Output the (x, y) coordinate of the center of the cell containing the given text.  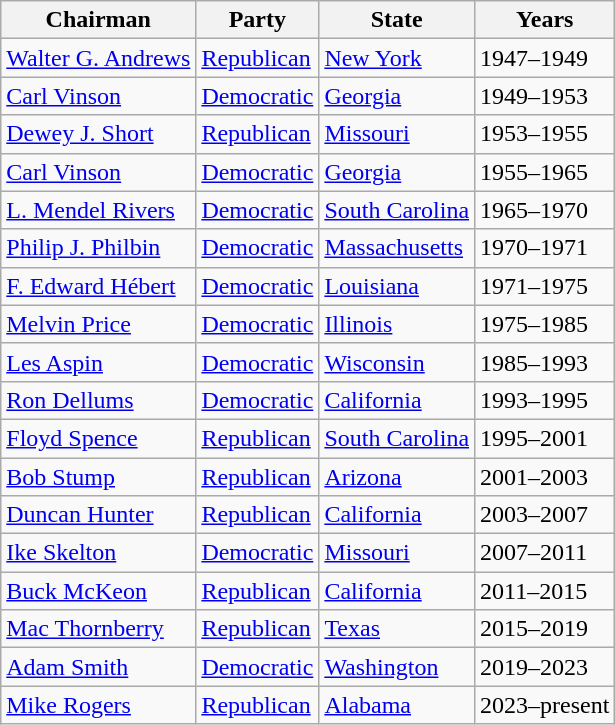
New York (397, 58)
Chairman (98, 20)
1947–1949 (545, 58)
2001–2003 (545, 477)
Dewey J. Short (98, 134)
Alabama (397, 705)
1975–1985 (545, 324)
Adam Smith (98, 667)
Les Aspin (98, 362)
L. Mendel Rivers (98, 210)
2003–2007 (545, 515)
F. Edward Hébert (98, 286)
Ike Skelton (98, 553)
1993–1995 (545, 400)
Floyd Spence (98, 438)
Massachusetts (397, 248)
Walter G. Andrews (98, 58)
1953–1955 (545, 134)
Arizona (397, 477)
Party (258, 20)
Bob Stump (98, 477)
1949–1953 (545, 96)
Washington (397, 667)
1955–1965 (545, 172)
2011–2015 (545, 591)
State (397, 20)
Years (545, 20)
Buck McKeon (98, 591)
1971–1975 (545, 286)
2007–2011 (545, 553)
2023–present (545, 705)
2015–2019 (545, 629)
Duncan Hunter (98, 515)
Mac Thornberry (98, 629)
Wisconsin (397, 362)
Louisiana (397, 286)
Mike Rogers (98, 705)
Melvin Price (98, 324)
Texas (397, 629)
1965–1970 (545, 210)
Ron Dellums (98, 400)
Philip J. Philbin (98, 248)
1985–1993 (545, 362)
1970–1971 (545, 248)
2019–2023 (545, 667)
Illinois (397, 324)
1995–2001 (545, 438)
